Determine the (X, Y) coordinate at the center of the cell enclosing the given text.  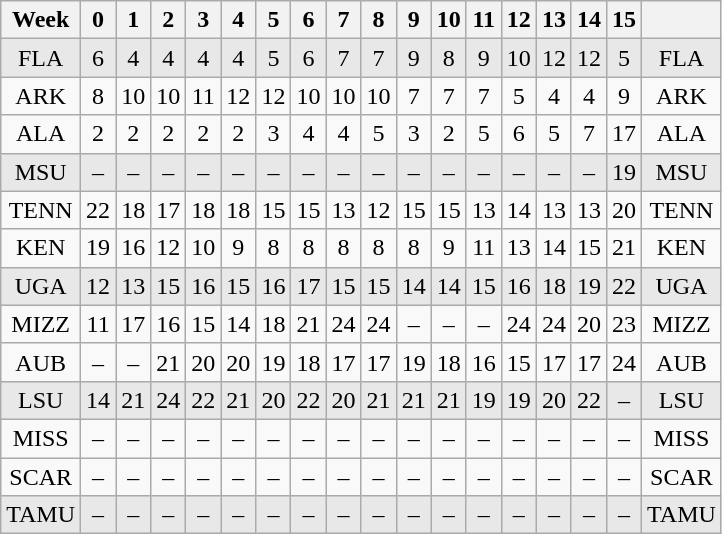
1 (134, 20)
Week (41, 20)
23 (624, 324)
0 (98, 20)
